Return [x, y] of the center of cell containing provided text 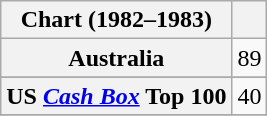
Australia [116, 58]
US Cash Box Top 100 [116, 96]
40 [250, 96]
89 [250, 58]
Chart (1982–1983) [116, 20]
